Scan for the cell matching the given text and deliver its [x, y] coordinate at center. 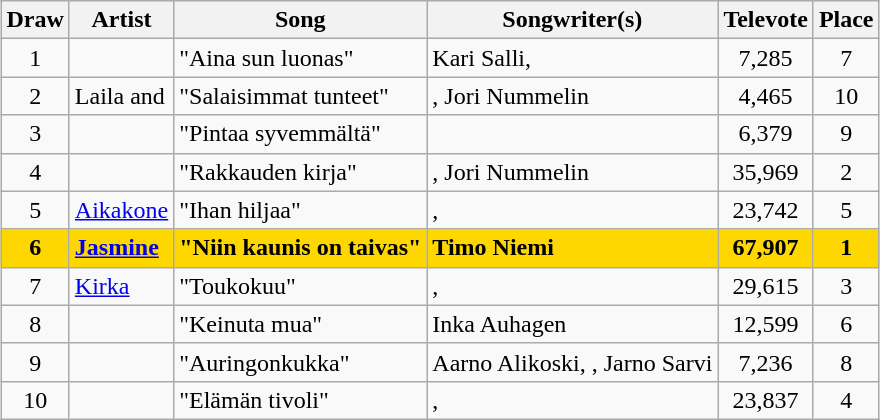
7,236 [766, 362]
Songwriter(s) [572, 20]
Place [846, 20]
Song [300, 20]
29,615 [766, 286]
Aarno Alikoski, , Jarno Sarvi [572, 362]
"Aina sun luonas" [300, 58]
"Auringonkukka" [300, 362]
12,599 [766, 324]
Timo Niemi [572, 248]
"Salaisimmat tunteet" [300, 96]
Kirka [121, 286]
Aikakone [121, 210]
Televote [766, 20]
Jasmine [121, 248]
23,742 [766, 210]
"Pintaa syvemmältä" [300, 134]
7,285 [766, 58]
"Rakkauden kirja" [300, 172]
"Keinuta mua" [300, 324]
Kari Salli, [572, 58]
4,465 [766, 96]
Inka Auhagen [572, 324]
35,969 [766, 172]
"Elämän tivoli" [300, 400]
Artist [121, 20]
"Niin kaunis on taivas" [300, 248]
Laila and [121, 96]
"Ihan hiljaa" [300, 210]
23,837 [766, 400]
"Toukokuu" [300, 286]
67,907 [766, 248]
6,379 [766, 134]
Draw [35, 20]
